Search for the cell housing the specified text and yield its [X, Y] center coordinate. 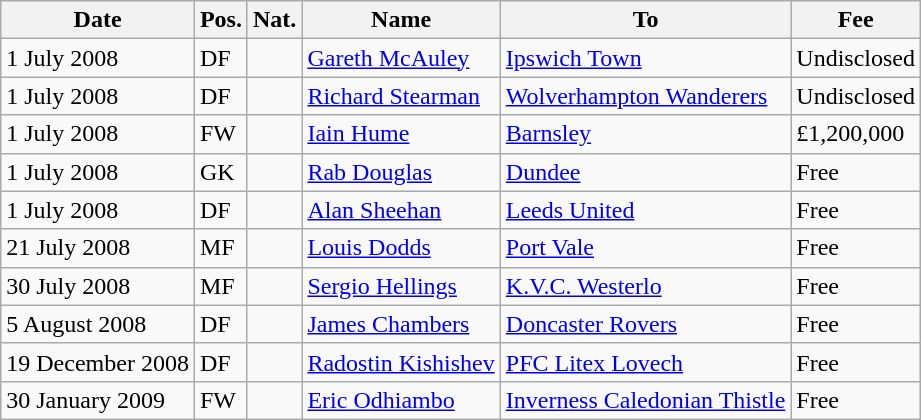
Nat. [274, 20]
Barnsley [646, 134]
5 August 2008 [98, 324]
Sergio Hellings [401, 286]
Richard Stearman [401, 96]
Alan Sheehan [401, 210]
Rab Douglas [401, 172]
30 July 2008 [98, 286]
Fee [856, 20]
Port Vale [646, 248]
Name [401, 20]
Inverness Caledonian Thistle [646, 400]
£1,200,000 [856, 134]
Doncaster Rovers [646, 324]
Date [98, 20]
30 January 2009 [98, 400]
PFC Litex Lovech [646, 362]
Iain Hume [401, 134]
Ipswich Town [646, 58]
Louis Dodds [401, 248]
19 December 2008 [98, 362]
Leeds United [646, 210]
James Chambers [401, 324]
To [646, 20]
GK [220, 172]
Gareth McAuley [401, 58]
Radostin Kishishev [401, 362]
K.V.C. Westerlo [646, 286]
21 July 2008 [98, 248]
Eric Odhiambo [401, 400]
Pos. [220, 20]
Dundee [646, 172]
Wolverhampton Wanderers [646, 96]
